Detect which cell encompasses the target text, then output its (X, Y) center coordinate. 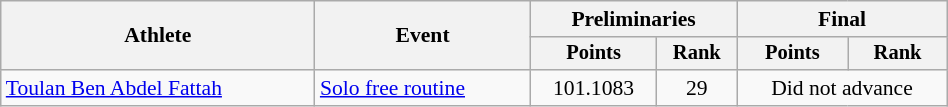
Solo free routine (422, 88)
29 (697, 88)
Event (422, 36)
Athlete (158, 36)
Final (842, 19)
Did not advance (842, 88)
101.1083 (593, 88)
Toulan Ben Abdel Fattah (158, 88)
Preliminaries (633, 19)
